Locate the cell with the specified text and output its (X, Y) center coordinate. 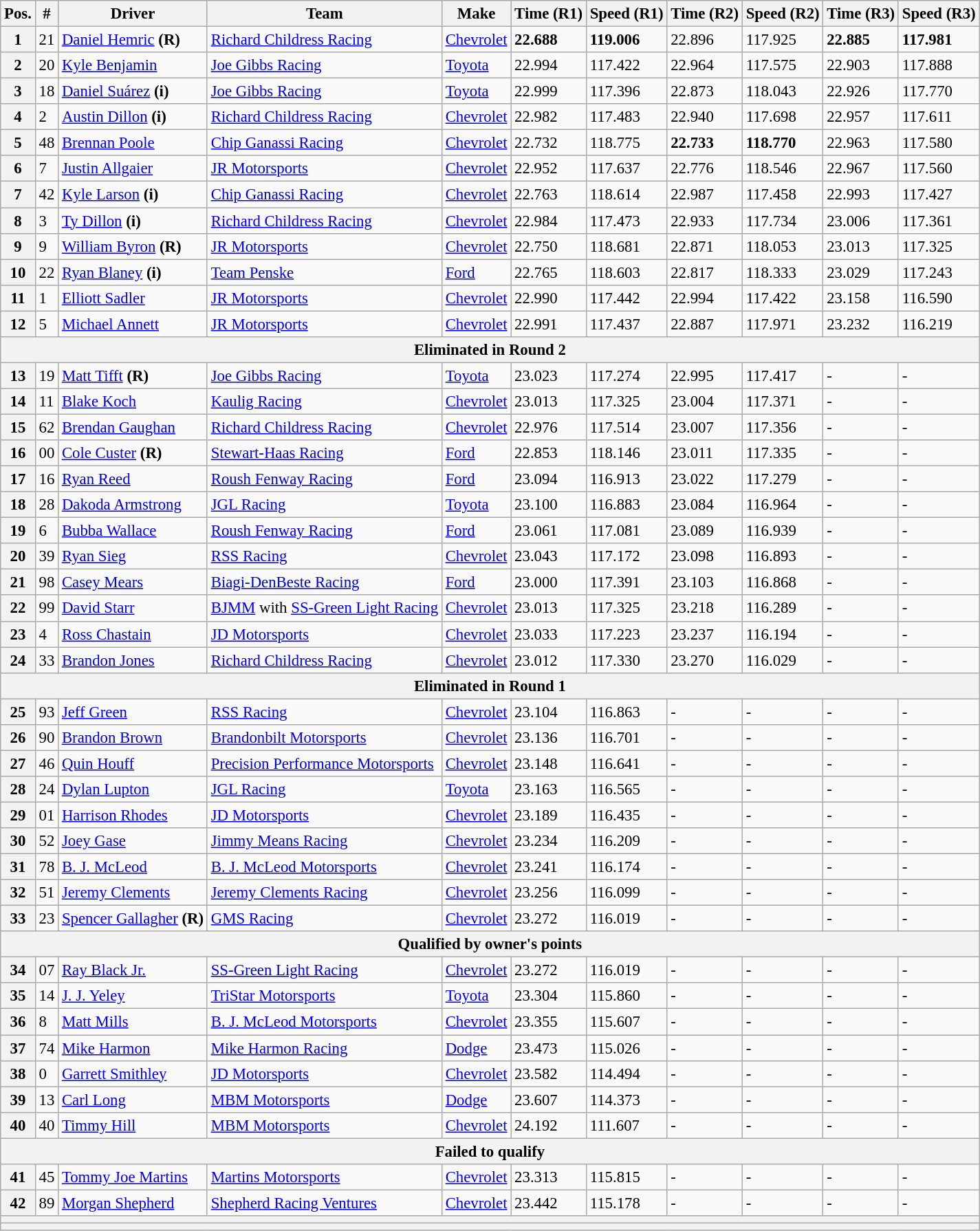
117.734 (783, 221)
98 (47, 582)
Kaulig Racing (325, 402)
23.061 (549, 531)
117.437 (627, 324)
23.012 (549, 660)
23.043 (549, 556)
Bubba Wallace (133, 531)
117.981 (939, 40)
Eliminated in Round 2 (490, 350)
24.192 (549, 1125)
Brendan Gaughan (133, 427)
Austin Dillon (i) (133, 117)
23.442 (549, 1203)
35 (18, 996)
Team (325, 14)
93 (47, 712)
78 (47, 867)
23.022 (705, 479)
117.925 (783, 40)
117.514 (627, 427)
117.279 (783, 479)
117.483 (627, 117)
Shepherd Racing Ventures (325, 1203)
118.043 (783, 91)
116.174 (627, 867)
46 (47, 763)
23.582 (549, 1074)
117.971 (783, 324)
12 (18, 324)
23.007 (705, 427)
Time (R2) (705, 14)
23.355 (549, 1022)
117.575 (783, 65)
22.999 (549, 91)
Brennan Poole (133, 143)
23.607 (549, 1100)
Michael Annett (133, 324)
117.243 (939, 272)
22.765 (549, 272)
118.770 (783, 143)
29 (18, 815)
22.733 (705, 143)
23.218 (705, 609)
116.289 (783, 609)
Jeremy Clements Racing (325, 893)
22.982 (549, 117)
116.565 (627, 789)
23.237 (705, 634)
23.158 (861, 298)
23.241 (549, 867)
117.637 (627, 168)
22.776 (705, 168)
23.089 (705, 531)
Matt Mills (133, 1022)
22.933 (705, 221)
Martins Motorsports (325, 1177)
Dylan Lupton (133, 789)
22.963 (861, 143)
116.641 (627, 763)
17 (18, 479)
Speed (R2) (783, 14)
23.163 (549, 789)
117.356 (783, 427)
Brandon Jones (133, 660)
117.770 (939, 91)
45 (47, 1177)
117.396 (627, 91)
23.104 (549, 712)
Elliott Sadler (133, 298)
115.026 (627, 1048)
Stewart-Haas Racing (325, 453)
10 (18, 272)
Garrett Smithley (133, 1074)
118.614 (627, 195)
23.084 (705, 505)
116.435 (627, 815)
Make (476, 14)
118.053 (783, 246)
William Byron (R) (133, 246)
Speed (R1) (627, 14)
117.172 (627, 556)
31 (18, 867)
Team Penske (325, 272)
23.023 (549, 375)
37 (18, 1048)
23.313 (549, 1177)
Biagi-DenBeste Racing (325, 582)
# (47, 14)
23.033 (549, 634)
0 (47, 1074)
117.888 (939, 65)
Driver (133, 14)
116.863 (627, 712)
26 (18, 738)
Pos. (18, 14)
22.853 (549, 453)
116.219 (939, 324)
114.494 (627, 1074)
25 (18, 712)
117.611 (939, 117)
Matt Tifft (R) (133, 375)
Daniel Suárez (i) (133, 91)
117.223 (627, 634)
32 (18, 893)
Tommy Joe Martins (133, 1177)
118.146 (627, 453)
22.957 (861, 117)
Speed (R3) (939, 14)
23.000 (549, 582)
Mike Harmon (133, 1048)
BJMM with SS-Green Light Racing (325, 609)
119.006 (627, 40)
Ross Chastain (133, 634)
Time (R3) (861, 14)
118.681 (627, 246)
22.926 (861, 91)
Spencer Gallagher (R) (133, 919)
23.270 (705, 660)
Ray Black Jr. (133, 970)
27 (18, 763)
90 (47, 738)
23.136 (549, 738)
89 (47, 1203)
62 (47, 427)
115.607 (627, 1022)
38 (18, 1074)
Casey Mears (133, 582)
48 (47, 143)
115.815 (627, 1177)
116.913 (627, 479)
22.871 (705, 246)
74 (47, 1048)
15 (18, 427)
116.868 (783, 582)
Qualified by owner's points (490, 944)
Eliminated in Round 1 (490, 686)
Brandon Brown (133, 738)
23.098 (705, 556)
118.333 (783, 272)
116.099 (627, 893)
114.373 (627, 1100)
Mike Harmon Racing (325, 1048)
Ryan Blaney (i) (133, 272)
Jeff Green (133, 712)
23.094 (549, 479)
J. J. Yeley (133, 996)
41 (18, 1177)
22.887 (705, 324)
118.775 (627, 143)
Cole Custer (R) (133, 453)
Timmy Hill (133, 1125)
116.209 (627, 841)
22.732 (549, 143)
116.964 (783, 505)
23.011 (705, 453)
07 (47, 970)
22.750 (549, 246)
Brandonbilt Motorsports (325, 738)
117.427 (939, 195)
22.817 (705, 272)
22.993 (861, 195)
B. J. McLeod (133, 867)
23.189 (549, 815)
Justin Allgaier (133, 168)
117.371 (783, 402)
22.903 (861, 65)
Kyle Benjamin (133, 65)
SS-Green Light Racing (325, 970)
51 (47, 893)
Carl Long (133, 1100)
00 (47, 453)
117.560 (939, 168)
22.940 (705, 117)
23.029 (861, 272)
22.763 (549, 195)
Jimmy Means Racing (325, 841)
115.178 (627, 1203)
22.967 (861, 168)
22.873 (705, 91)
23.004 (705, 402)
22.976 (549, 427)
22.987 (705, 195)
Precision Performance Motorsports (325, 763)
117.417 (783, 375)
Dakoda Armstrong (133, 505)
Daniel Hemric (R) (133, 40)
99 (47, 609)
22.995 (705, 375)
TriStar Motorsports (325, 996)
117.458 (783, 195)
34 (18, 970)
23.256 (549, 893)
118.603 (627, 272)
117.330 (627, 660)
22.984 (549, 221)
Time (R1) (549, 14)
116.883 (627, 505)
117.335 (783, 453)
Jeremy Clements (133, 893)
Ryan Reed (133, 479)
23.103 (705, 582)
115.860 (627, 996)
117.442 (627, 298)
22.990 (549, 298)
36 (18, 1022)
22.688 (549, 40)
23.148 (549, 763)
23.232 (861, 324)
116.029 (783, 660)
Ryan Sieg (133, 556)
117.580 (939, 143)
117.274 (627, 375)
Failed to qualify (490, 1151)
30 (18, 841)
117.081 (627, 531)
117.361 (939, 221)
111.607 (627, 1125)
Quin Houff (133, 763)
01 (47, 815)
116.194 (783, 634)
David Starr (133, 609)
23.100 (549, 505)
Harrison Rhodes (133, 815)
Morgan Shepherd (133, 1203)
117.473 (627, 221)
Kyle Larson (i) (133, 195)
117.698 (783, 117)
116.590 (939, 298)
22.896 (705, 40)
Blake Koch (133, 402)
22.964 (705, 65)
118.546 (783, 168)
117.391 (627, 582)
116.939 (783, 531)
23.473 (549, 1048)
22.991 (549, 324)
52 (47, 841)
22.952 (549, 168)
22.885 (861, 40)
Joey Gase (133, 841)
GMS Racing (325, 919)
23.304 (549, 996)
Ty Dillon (i) (133, 221)
23.234 (549, 841)
116.893 (783, 556)
23.006 (861, 221)
116.701 (627, 738)
